Detect which cell encompasses the target text, then output its (X, Y) center coordinate. 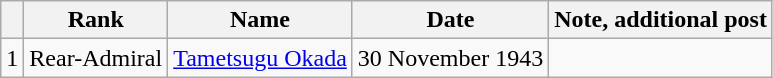
Rear-Admiral (96, 58)
Note, additional post (661, 20)
Tametsugu Okada (260, 58)
30 November 1943 (450, 58)
Date (450, 20)
Rank (96, 20)
1 (12, 58)
Name (260, 20)
